Locate the cell with the specified text and output its (x, y) center coordinate. 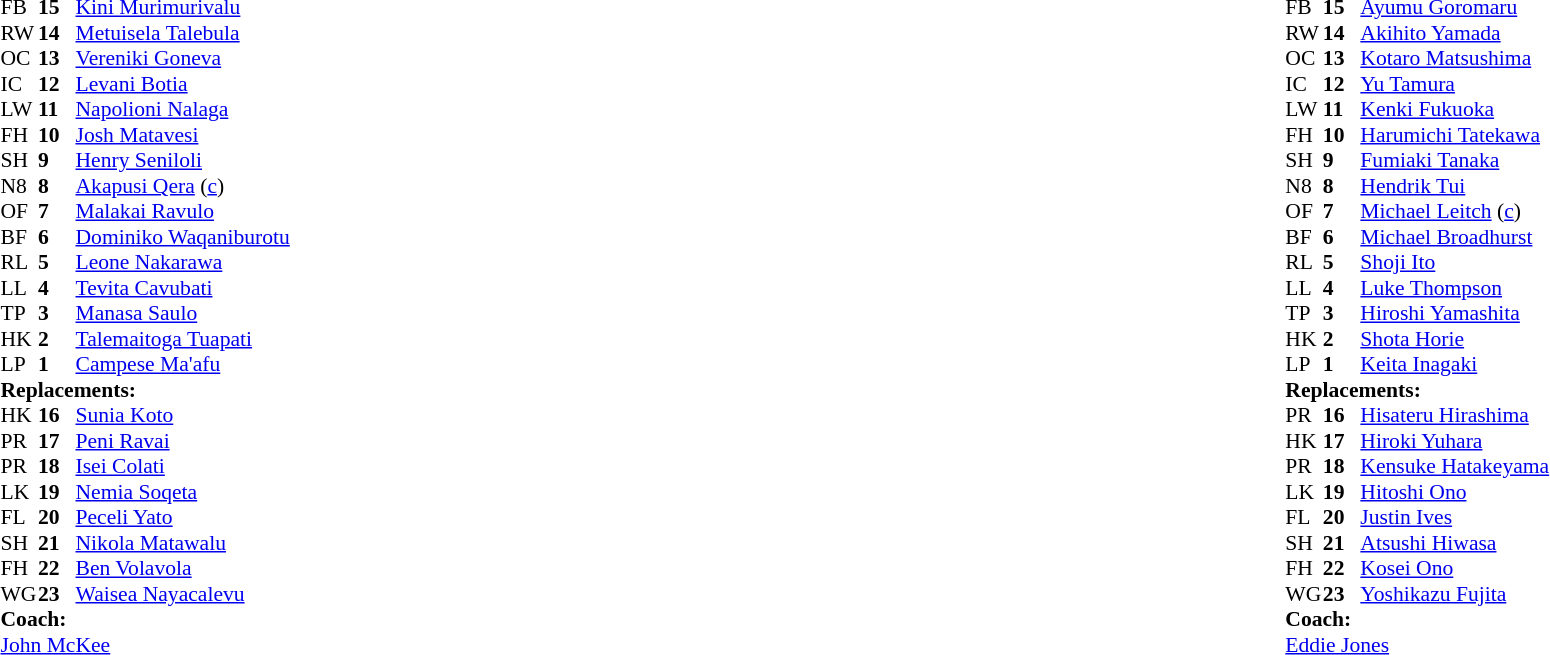
Malakai Ravulo (183, 211)
Josh Matavesi (183, 135)
Metuisela Talebula (183, 33)
Campese Ma'afu (183, 365)
Justin Ives (1454, 517)
Vereniki Goneva (183, 59)
Hendrik Tui (1454, 186)
Talemaitoga Tuapati (183, 339)
Peni Ravai (183, 441)
Nemia Soqeta (183, 492)
Levani Botia (183, 84)
Yu Tamura (1454, 84)
Kensuke Hatakeyama (1454, 467)
Hiroki Yuhara (1454, 441)
Shota Horie (1454, 339)
Kosei Ono (1454, 569)
Shoji Ito (1454, 263)
Michael Broadhurst (1454, 237)
Harumichi Tatekawa (1454, 135)
Kenki Fukuoka (1454, 109)
Hitoshi Ono (1454, 492)
Sunia Koto (183, 415)
Michael Leitch (c) (1454, 211)
Nikola Matawalu (183, 543)
Kotaro Matsushima (1454, 59)
Fumiaki Tanaka (1454, 161)
Yoshikazu Fujita (1454, 594)
Hiroshi Yamashita (1454, 313)
Leone Nakarawa (183, 263)
Luke Thompson (1454, 288)
Keita Inagaki (1454, 365)
Ben Volavola (183, 569)
Akihito Yamada (1454, 33)
Dominiko Waqaniburotu (183, 237)
Isei Colati (183, 467)
Peceli Yato (183, 517)
Henry Seniloli (183, 161)
Manasa Saulo (183, 313)
Tevita Cavubati (183, 288)
Atsushi Hiwasa (1454, 543)
Napolioni Nalaga (183, 109)
Akapusi Qera (c) (183, 186)
Waisea Nayacalevu (183, 594)
Hisateru Hirashima (1454, 415)
